Locate the cell with the specified text and output its (X, Y) center coordinate. 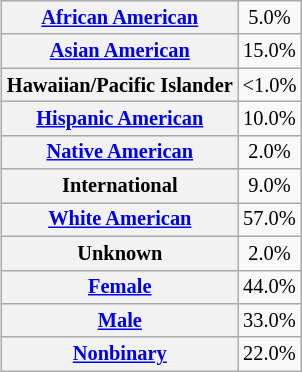
Unknown (120, 253)
Hawaiian/Pacific Islander (120, 85)
44.0% (270, 287)
Hispanic American (120, 119)
Male (120, 321)
22.0% (270, 354)
15.0% (270, 51)
Female (120, 287)
International (120, 186)
Nonbinary (120, 354)
10.0% (270, 119)
5.0% (270, 18)
33.0% (270, 321)
Asian American (120, 51)
<1.0% (270, 85)
African American (120, 18)
White American (120, 220)
9.0% (270, 186)
57.0% (270, 220)
Native American (120, 152)
